Pinpoint the cell where the given text exists, returning its [x, y] midpoint coordinate. 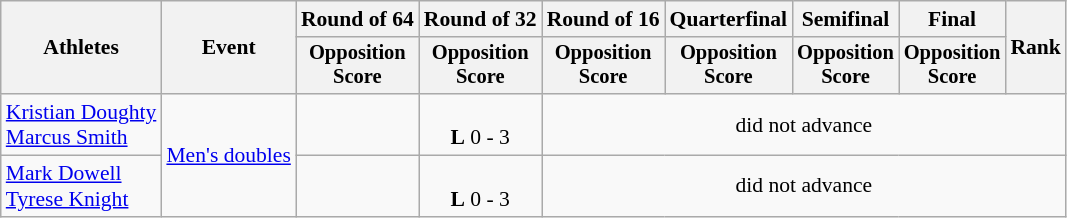
Quarterfinal [729, 19]
Mark DowellTyrese Knight [82, 186]
Final [952, 19]
Round of 64 [358, 19]
Rank [1036, 48]
Event [228, 48]
Semifinal [846, 19]
Men's doubles [228, 155]
Round of 32 [480, 19]
Round of 16 [604, 19]
Kristian DoughtyMarcus Smith [82, 124]
Athletes [82, 48]
